Identify which cell holds the provided text, then report its (x, y) central coordinate. 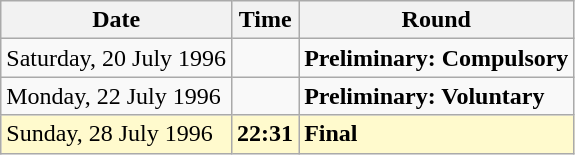
Final (436, 134)
Date (116, 20)
Preliminary: Compulsory (436, 58)
Preliminary: Voluntary (436, 96)
Saturday, 20 July 1996 (116, 58)
Round (436, 20)
Time (266, 20)
22:31 (266, 134)
Monday, 22 July 1996 (116, 96)
Sunday, 28 July 1996 (116, 134)
